For the text-containing cell, return its midpoint in (x, y) coordinate format. 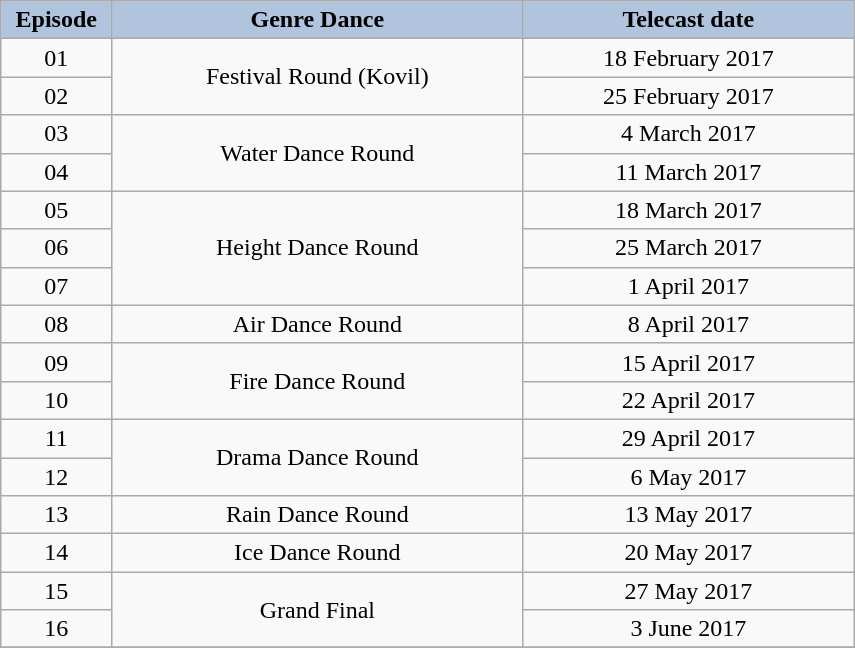
6 May 2017 (688, 477)
Grand Final (318, 610)
29 April 2017 (688, 438)
25 February 2017 (688, 96)
08 (56, 324)
13 (56, 515)
Genre Dance (318, 20)
06 (56, 248)
15 April 2017 (688, 362)
25 March 2017 (688, 248)
4 March 2017 (688, 134)
20 May 2017 (688, 553)
Water Dance Round (318, 153)
22 April 2017 (688, 400)
Drama Dance Round (318, 457)
Air Dance Round (318, 324)
Ice Dance Round (318, 553)
12 (56, 477)
Telecast date (688, 20)
05 (56, 210)
Episode (56, 20)
01 (56, 58)
02 (56, 96)
09 (56, 362)
Fire Dance Round (318, 381)
07 (56, 286)
27 May 2017 (688, 591)
3 June 2017 (688, 629)
13 May 2017 (688, 515)
15 (56, 591)
Festival Round (Kovil) (318, 77)
11 March 2017 (688, 172)
04 (56, 172)
14 (56, 553)
11 (56, 438)
10 (56, 400)
03 (56, 134)
18 February 2017 (688, 58)
18 March 2017 (688, 210)
1 April 2017 (688, 286)
Height Dance Round (318, 248)
8 April 2017 (688, 324)
16 (56, 629)
Rain Dance Round (318, 515)
